Search for the cell housing the specified text and yield its (x, y) center coordinate. 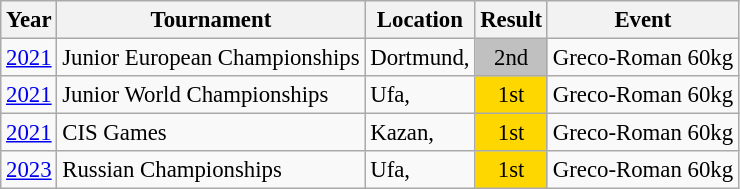
Junior European Championships (211, 58)
Junior World Championships (211, 95)
Result (512, 20)
CIS Games (211, 133)
Russian Championships (211, 170)
Event (642, 20)
2023 (29, 170)
Year (29, 20)
Dortmund, (420, 58)
Location (420, 20)
Kazan, (420, 133)
Tournament (211, 20)
2nd (512, 58)
